Provide the [X, Y] coordinate of the cell's center where the given text is located.  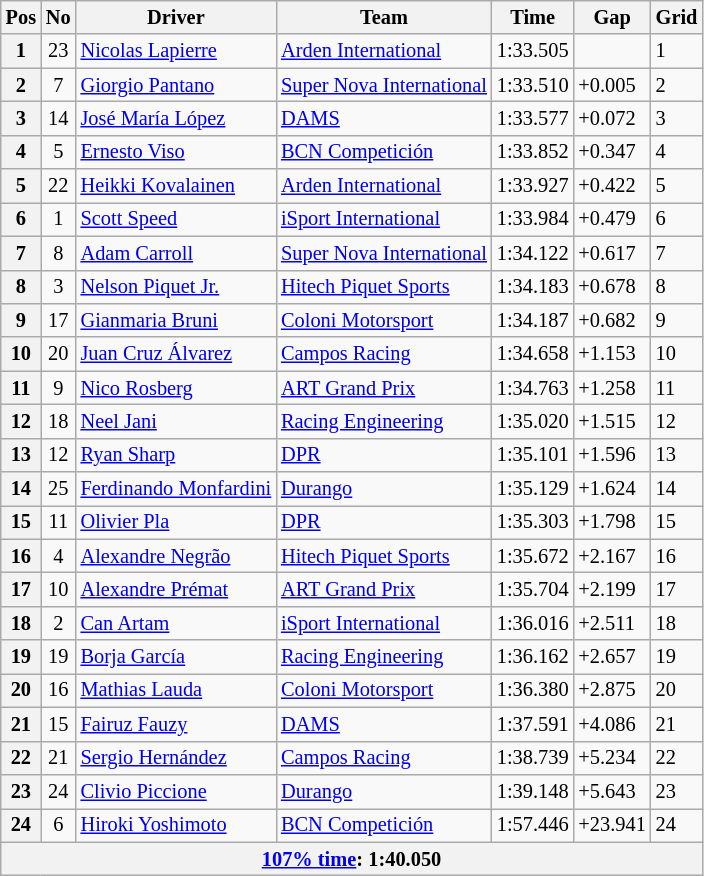
Clivio Piccione [176, 791]
Gap [612, 17]
+1.153 [612, 354]
+5.643 [612, 791]
Hiroki Yoshimoto [176, 825]
Giorgio Pantano [176, 85]
+0.347 [612, 152]
1:36.162 [533, 657]
1:34.183 [533, 287]
+1.624 [612, 489]
+1.515 [612, 421]
+0.072 [612, 118]
1:36.016 [533, 623]
Alexandre Negrão [176, 556]
Grid [677, 17]
1:33.505 [533, 51]
+2.657 [612, 657]
+0.678 [612, 287]
1:34.658 [533, 354]
1:35.704 [533, 589]
1:38.739 [533, 758]
Nelson Piquet Jr. [176, 287]
Heikki Kovalainen [176, 186]
+23.941 [612, 825]
1:33.510 [533, 85]
+2.199 [612, 589]
+1.798 [612, 522]
José María López [176, 118]
+0.682 [612, 320]
1:34.187 [533, 320]
Nicolas Lapierre [176, 51]
Adam Carroll [176, 253]
1:35.672 [533, 556]
Gianmaria Bruni [176, 320]
+1.258 [612, 388]
+0.617 [612, 253]
Juan Cruz Álvarez [176, 354]
1:33.577 [533, 118]
Time [533, 17]
Ryan Sharp [176, 455]
+0.422 [612, 186]
Can Artam [176, 623]
1:39.148 [533, 791]
Fairuz Fauzy [176, 724]
+0.479 [612, 219]
25 [58, 489]
No [58, 17]
1:34.763 [533, 388]
Team [384, 17]
Driver [176, 17]
1:35.101 [533, 455]
Neel Jani [176, 421]
+5.234 [612, 758]
+4.086 [612, 724]
Scott Speed [176, 219]
+0.005 [612, 85]
+1.596 [612, 455]
Borja García [176, 657]
1:35.020 [533, 421]
Pos [21, 17]
Olivier Pla [176, 522]
Nico Rosberg [176, 388]
Ernesto Viso [176, 152]
Sergio Hernández [176, 758]
Mathias Lauda [176, 690]
107% time: 1:40.050 [352, 859]
1:36.380 [533, 690]
+2.167 [612, 556]
+2.875 [612, 690]
1:35.303 [533, 522]
1:57.446 [533, 825]
1:33.984 [533, 219]
Alexandre Prémat [176, 589]
1:34.122 [533, 253]
+2.511 [612, 623]
Ferdinando Monfardini [176, 489]
1:35.129 [533, 489]
1:33.852 [533, 152]
1:37.591 [533, 724]
1:33.927 [533, 186]
